Detect which cell encompasses the target text, then output its (x, y) center coordinate. 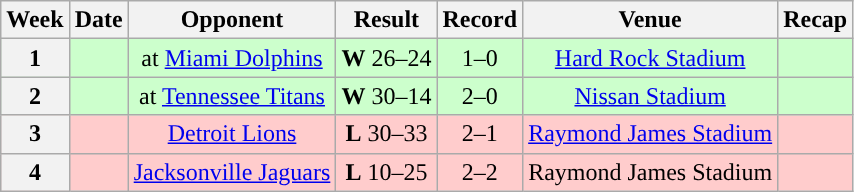
2 (35, 96)
3 (35, 134)
W 30–14 (386, 96)
Recap (816, 20)
W 26–24 (386, 58)
Nissan Stadium (650, 96)
Detroit Lions (232, 134)
Hard Rock Stadium (650, 58)
Week (35, 20)
at Miami Dolphins (232, 58)
Record (480, 20)
Venue (650, 20)
2–0 (480, 96)
L 10–25 (386, 172)
4 (35, 172)
2–2 (480, 172)
at Tennessee Titans (232, 96)
1 (35, 58)
L 30–33 (386, 134)
Jacksonville Jaguars (232, 172)
Date (98, 20)
Opponent (232, 20)
2–1 (480, 134)
Result (386, 20)
1–0 (480, 58)
